Provide the [x, y] coordinate of the cell's center where the given text is located.  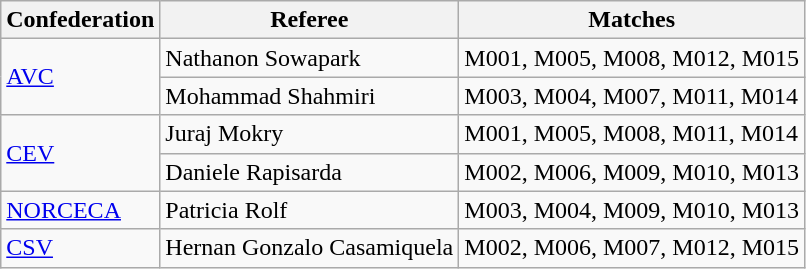
Matches [632, 20]
AVC [80, 77]
M002, M006, M009, M010, M013 [632, 172]
Hernan Gonzalo Casamiquela [310, 248]
CEV [80, 153]
M003, M004, M009, M010, M013 [632, 210]
Referee [310, 20]
Juraj Mokry [310, 134]
M003, M004, M007, M011, M014 [632, 96]
Confederation [80, 20]
M001, M005, M008, M012, M015 [632, 58]
NORCECA [80, 210]
CSV [80, 248]
Nathanon Sowapark [310, 58]
Patricia Rolf [310, 210]
M001, M005, M008, M011, M014 [632, 134]
Mohammad Shahmiri [310, 96]
M002, M006, M007, M012, M015 [632, 248]
Daniele Rapisarda [310, 172]
